Provide the [X, Y] coordinate of the cell's center where the given text is located.  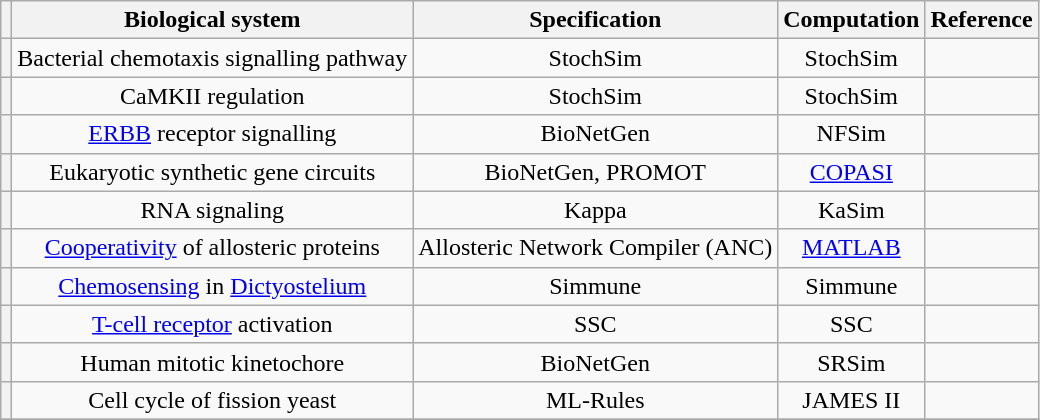
Cooperativity of allosteric proteins [212, 248]
RNA signaling [212, 210]
T-cell receptor activation [212, 324]
Bacterial chemotaxis signalling pathway [212, 58]
Reference [982, 20]
ERBB receptor signalling [212, 134]
Specification [596, 20]
Cell cycle of fission yeast [212, 400]
Biological system [212, 20]
BioNetGen, PROMOT [596, 172]
COPASI [852, 172]
Allosteric Network Compiler (ANC) [596, 248]
NFSim [852, 134]
SRSim [852, 362]
CaMKII regulation [212, 96]
Human mitotic kinetochore [212, 362]
JAMES II [852, 400]
ML-Rules [596, 400]
KaSim [852, 210]
Chemosensing in Dictyostelium [212, 286]
Eukaryotic synthetic gene circuits [212, 172]
Kappa [596, 210]
Computation [852, 20]
MATLAB [852, 248]
